Output the [x, y] coordinate of the center of the cell containing the given text.  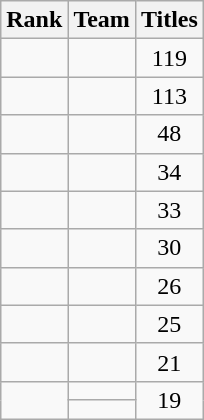
Team [102, 20]
26 [169, 286]
25 [169, 324]
113 [169, 96]
30 [169, 248]
33 [169, 210]
48 [169, 134]
Titles [169, 20]
21 [169, 362]
119 [169, 58]
19 [169, 400]
34 [169, 172]
Rank [34, 20]
